Return the [X, Y] coordinate for the center point of the cell that contains the specified text.  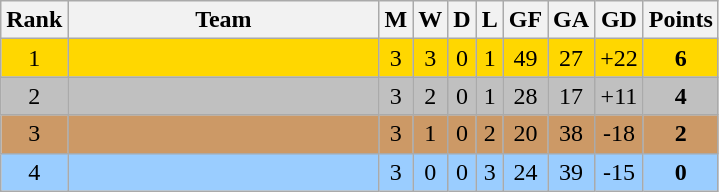
20 [525, 134]
M [396, 20]
+22 [620, 58]
17 [572, 96]
GD [620, 20]
+11 [620, 96]
-18 [620, 134]
L [490, 20]
28 [525, 96]
6 [680, 58]
W [430, 20]
49 [525, 58]
Rank [34, 20]
GF [525, 20]
GA [572, 20]
39 [572, 172]
D [462, 20]
Team [224, 20]
24 [525, 172]
-15 [620, 172]
38 [572, 134]
27 [572, 58]
Points [680, 20]
